Locate the cell with the specified text and output its [X, Y] center coordinate. 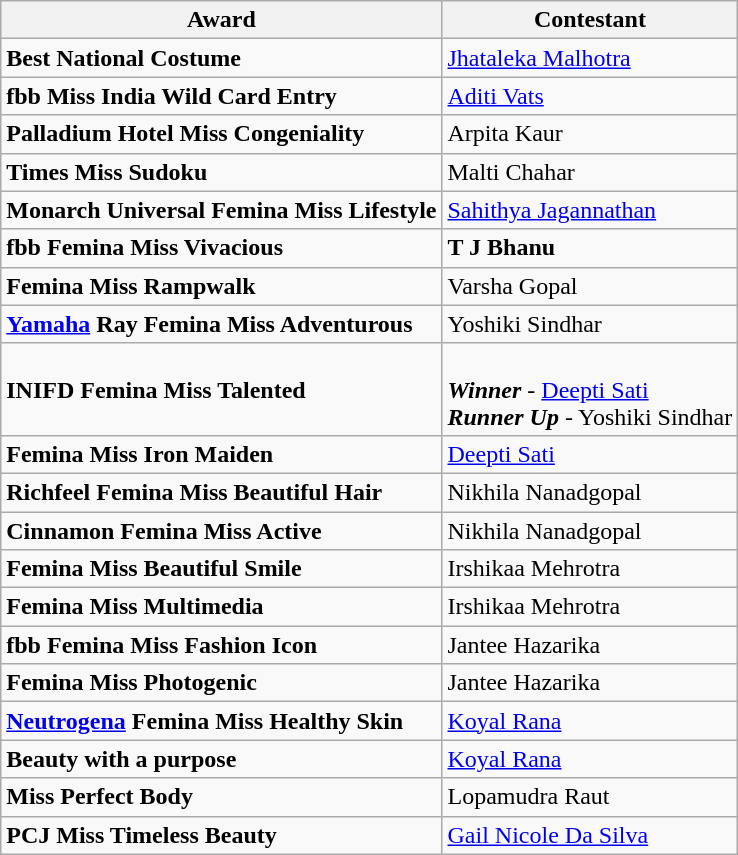
Beauty with a purpose [222, 759]
Deepti Sati [590, 454]
Award [222, 20]
Malti Chahar [590, 172]
Winner - Deepti Sati Runner Up - Yoshiki Sindhar [590, 389]
Best National Costume [222, 58]
PCJ Miss Timeless Beauty [222, 835]
fbb Femina Miss Fashion Icon [222, 645]
fbb Miss India Wild Card Entry [222, 96]
Yamaha Ray Femina Miss Adventurous [222, 324]
Monarch Universal Femina Miss Lifestyle [222, 210]
Aditi Vats [590, 96]
Lopamudra Raut [590, 797]
T J Bhanu [590, 248]
Femina Miss Beautiful Smile [222, 569]
Gail Nicole Da Silva [590, 835]
Femina Miss Rampwalk [222, 286]
Femina Miss Photogenic [222, 683]
Femina Miss Multimedia [222, 607]
Palladium Hotel Miss Congeniality [222, 134]
Varsha Gopal [590, 286]
Richfeel Femina Miss Beautiful Hair [222, 492]
Yoshiki Sindhar [590, 324]
Miss Perfect Body [222, 797]
Arpita Kaur [590, 134]
INIFD Femina Miss Talented [222, 389]
Jhataleka Malhotra [590, 58]
Femina Miss Iron Maiden [222, 454]
Neutrogena Femina Miss Healthy Skin [222, 721]
Times Miss Sudoku [222, 172]
Contestant [590, 20]
Sahithya Jagannathan [590, 210]
fbb Femina Miss Vivacious [222, 248]
Cinnamon Femina Miss Active [222, 531]
